Find where the given text appears and provide that cell's center as [x, y] coordinate. 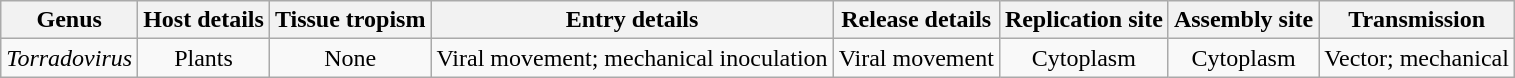
Torradovirus [70, 58]
Replication site [1084, 20]
Host details [204, 20]
Genus [70, 20]
Plants [204, 58]
None [350, 58]
Transmission [1417, 20]
Viral movement; mechanical inoculation [632, 58]
Entry details [632, 20]
Tissue tropism [350, 20]
Release details [916, 20]
Assembly site [1243, 20]
Vector; mechanical [1417, 58]
Viral movement [916, 58]
